Locate the cell with the specified text and output its (X, Y) center coordinate. 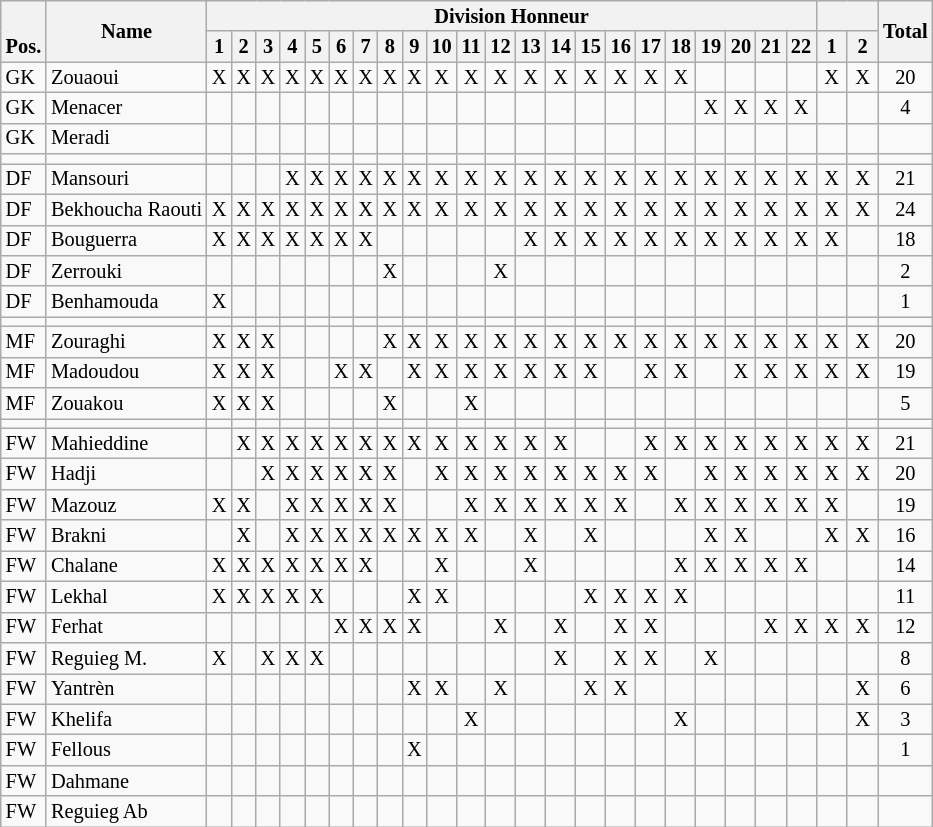
Pos. (24, 30)
15 (591, 46)
Hadji (126, 474)
Fellous (126, 750)
13 (531, 46)
Brakni (126, 536)
Name (126, 30)
Madoudou (126, 372)
Mazouz (126, 504)
Mahieddine (126, 444)
Total (905, 30)
Meradi (126, 138)
9 (414, 46)
Zouraghi (126, 342)
10 (442, 46)
Ferhat (126, 628)
Reguieg M. (126, 658)
Khelifa (126, 720)
Dahmane (126, 780)
Zouaoui (126, 78)
17 (651, 46)
22 (801, 46)
Bekhoucha Raouti (126, 210)
Chalane (126, 566)
Menacer (126, 108)
Zerrouki (126, 270)
24 (905, 210)
Division Honneur (512, 16)
Lekhal (126, 596)
Reguieg Ab (126, 812)
Yantrèn (126, 688)
7 (365, 46)
Mansouri (126, 178)
Bouguerra (126, 240)
Benhamouda (126, 302)
Zouakou (126, 404)
